Find where the given text appears and provide that cell's center as (X, Y) coordinate. 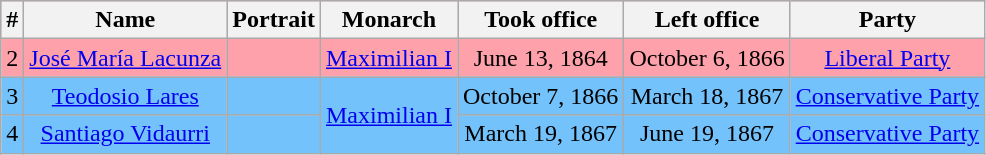
June 19, 1867 (707, 134)
March 19, 1867 (541, 134)
October 7, 1866 (541, 96)
Portrait (274, 20)
Monarch (388, 20)
Took office (541, 20)
October 6, 1866 (707, 58)
Teodosio Lares (126, 96)
# (12, 20)
Party (887, 20)
June 13, 1864 (541, 58)
Name (126, 20)
José María Lacunza (126, 58)
4 (12, 134)
March 18, 1867 (707, 96)
Liberal Party (887, 58)
3 (12, 96)
2 (12, 58)
Left office (707, 20)
Santiago Vidaurri (126, 134)
